For the text-containing cell, return its midpoint in (X, Y) coordinate format. 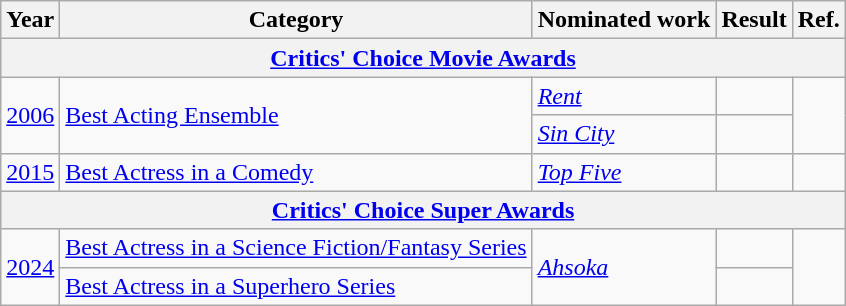
Critics' Choice Super Awards (424, 210)
Ref. (818, 20)
Best Actress in a Superhero Series (296, 286)
Rent (624, 96)
Best Actress in a Comedy (296, 172)
Result (754, 20)
Nominated work (624, 20)
Best Actress in a Science Fiction/Fantasy Series (296, 248)
2015 (30, 172)
Critics' Choice Movie Awards (424, 58)
Category (296, 20)
Ahsoka (624, 267)
Year (30, 20)
2006 (30, 115)
2024 (30, 267)
Sin City (624, 134)
Best Acting Ensemble (296, 115)
Top Five (624, 172)
